Return the (x, y) coordinate for the center point of the cell that contains the specified text.  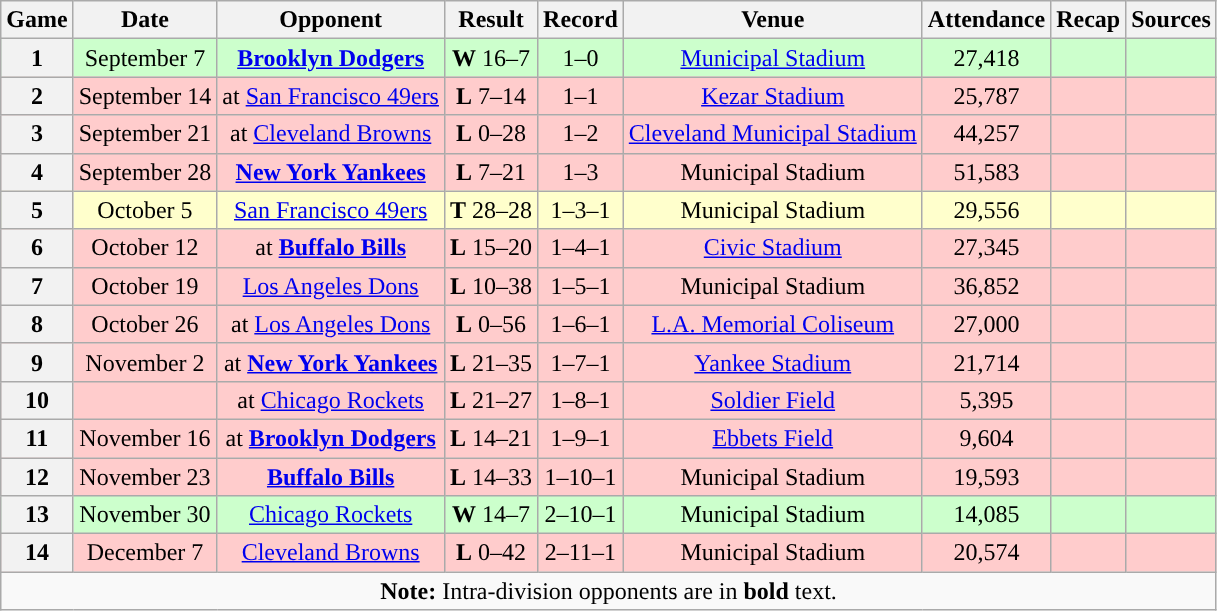
21,714 (986, 362)
L 10–38 (490, 286)
Soldier Field (772, 400)
at Los Angeles Dons (331, 324)
November 16 (145, 438)
1–1 (581, 96)
at Buffalo Bills (331, 248)
Result (490, 20)
San Francisco 49ers (331, 210)
1–2 (581, 134)
11 (37, 438)
9 (37, 362)
6 (37, 248)
1–4–1 (581, 248)
at Cleveland Browns (331, 134)
1–5–1 (581, 286)
November 30 (145, 515)
T 28–28 (490, 210)
1–3 (581, 172)
at San Francisco 49ers (331, 96)
Kezar Stadium (772, 96)
at Chicago Rockets (331, 400)
Record (581, 20)
November 23 (145, 477)
12 (37, 477)
L 0–56 (490, 324)
1–9–1 (581, 438)
L.A. Memorial Coliseum (772, 324)
at Brooklyn Dodgers (331, 438)
7 (37, 286)
2–11–1 (581, 553)
2 (37, 96)
27,000 (986, 324)
25,787 (986, 96)
19,593 (986, 477)
1–3–1 (581, 210)
Opponent (331, 20)
September 28 (145, 172)
27,418 (986, 58)
1–8–1 (581, 400)
W 16–7 (490, 58)
51,583 (986, 172)
14 (37, 553)
New York Yankees (331, 172)
1–6–1 (581, 324)
13 (37, 515)
3 (37, 134)
36,852 (986, 286)
Venue (772, 20)
1–7–1 (581, 362)
L 21–27 (490, 400)
December 7 (145, 553)
L 0–28 (490, 134)
2–10–1 (581, 515)
Cleveland Browns (331, 553)
October 5 (145, 210)
5 (37, 210)
Chicago Rockets (331, 515)
October 12 (145, 248)
14,085 (986, 515)
Brooklyn Dodgers (331, 58)
29,556 (986, 210)
Note: Intra-division opponents are in bold text. (609, 591)
L 14–21 (490, 438)
W 14–7 (490, 515)
September 14 (145, 96)
Yankee Stadium (772, 362)
L 15–20 (490, 248)
27,345 (986, 248)
Cleveland Municipal Stadium (772, 134)
20,574 (986, 553)
9,604 (986, 438)
L 21–35 (490, 362)
Sources (1172, 20)
L 0–42 (490, 553)
Recap (1088, 20)
October 26 (145, 324)
L 14–33 (490, 477)
1 (37, 58)
L 7–21 (490, 172)
5,395 (986, 400)
at New York Yankees (331, 362)
Attendance (986, 20)
8 (37, 324)
1–0 (581, 58)
4 (37, 172)
Civic Stadium (772, 248)
Ebbets Field (772, 438)
Date (145, 20)
September 7 (145, 58)
October 19 (145, 286)
Los Angeles Dons (331, 286)
November 2 (145, 362)
Buffalo Bills (331, 477)
1–10–1 (581, 477)
September 21 (145, 134)
Game (37, 20)
L 7–14 (490, 96)
44,257 (986, 134)
10 (37, 400)
